Provide the (X, Y) coordinate of the cell's center where the given text is located.  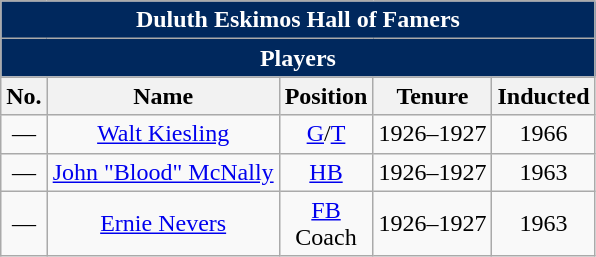
Players (298, 58)
Name (163, 96)
Ernie Nevers (163, 224)
No. (24, 96)
Inducted (544, 96)
HB (326, 172)
G/T (326, 134)
Duluth Eskimos Hall of Famers (298, 20)
John "Blood" McNally (163, 172)
Tenure (432, 96)
Walt Kiesling (163, 134)
Position (326, 96)
1966 (544, 134)
FBCoach (326, 224)
